Output the [X, Y] coordinate of the center of the cell containing the given text.  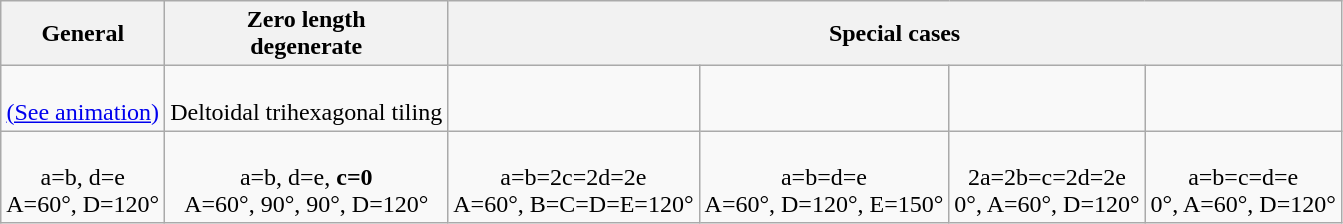
General [83, 34]
Zero lengthdegenerate [306, 34]
(See animation) [83, 98]
a=b=2c=2d=2eA=60°, B=C=D=E=120° [574, 177]
a=b=c=d=e0°, A=60°, D=120° [1243, 177]
a=b, d=e, c=0A=60°, 90°, 90°, D=120° [306, 177]
Special cases [895, 34]
2a=2b=c=2d=2e0°, A=60°, D=120° [1047, 177]
a=b=d=eA=60°, D=120°, E=150° [824, 177]
Deltoidal trihexagonal tiling [306, 98]
a=b, d=eA=60°, D=120° [83, 177]
